Find where the given text appears and provide that cell's center as (X, Y) coordinate. 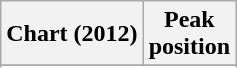
Peakposition (189, 34)
Chart (2012) (72, 34)
